Search for the cell housing the specified text and yield its [x, y] center coordinate. 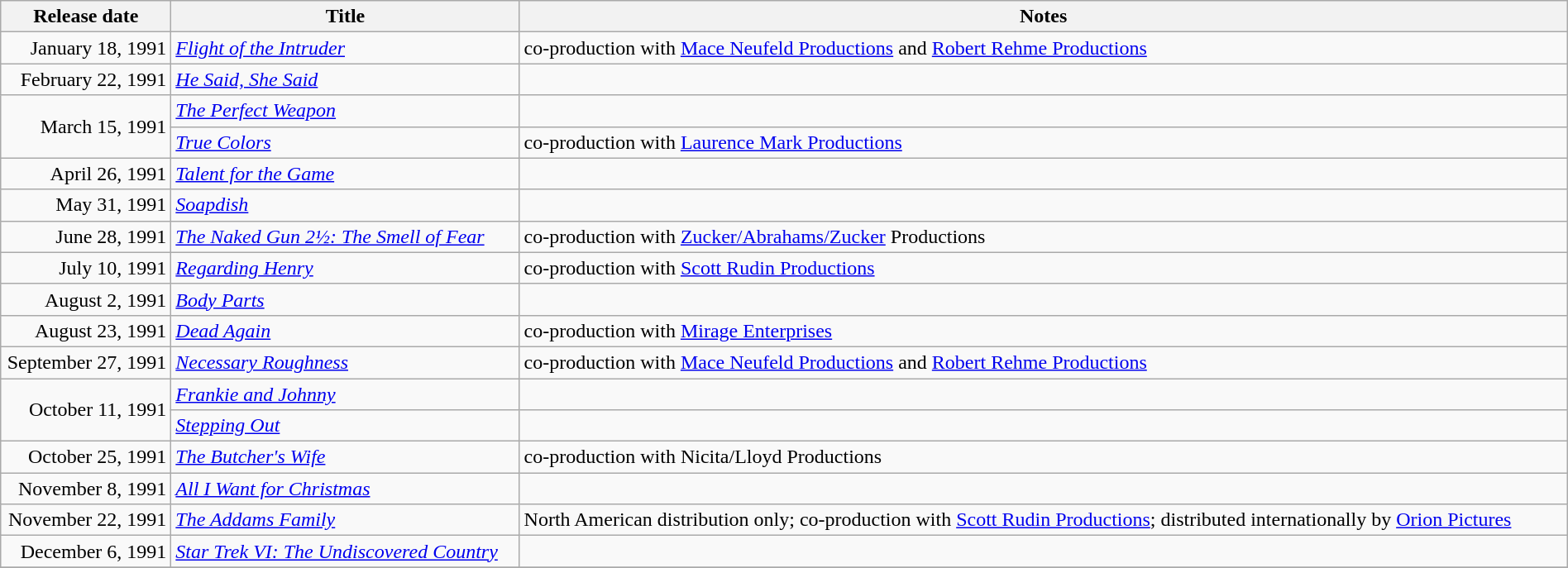
Regarding Henry [346, 268]
December 6, 1991 [86, 551]
April 26, 1991 [86, 174]
The Butcher's Wife [346, 457]
True Colors [346, 142]
January 18, 1991 [86, 48]
Dead Again [346, 331]
September 27, 1991 [86, 362]
March 15, 1991 [86, 126]
February 22, 1991 [86, 79]
July 10, 1991 [86, 268]
North American distribution only; co-production with Scott Rudin Productions; distributed internationally by Orion Pictures [1044, 520]
Title [346, 17]
August 23, 1991 [86, 331]
The Perfect Weapon [346, 111]
Release date [86, 17]
co-production with Scott Rudin Productions [1044, 268]
Talent for the Game [346, 174]
Notes [1044, 17]
November 8, 1991 [86, 489]
co-production with Mirage Enterprises [1044, 331]
The Naked Gun 2½: The Smell of Fear [346, 236]
The Addams Family [346, 520]
Body Parts [346, 299]
co-production with Nicita/Lloyd Productions [1044, 457]
co-production with Laurence Mark Productions [1044, 142]
Frankie and Johnny [346, 394]
October 11, 1991 [86, 410]
co-production with Zucker/Abrahams/Zucker Productions [1044, 236]
Flight of the Intruder [346, 48]
October 25, 1991 [86, 457]
Star Trek VI: The Undiscovered Country [346, 551]
Necessary Roughness [346, 362]
November 22, 1991 [86, 520]
Stepping Out [346, 426]
June 28, 1991 [86, 236]
All I Want for Christmas [346, 489]
August 2, 1991 [86, 299]
May 31, 1991 [86, 205]
Soapdish [346, 205]
He Said, She Said [346, 79]
